Find where the given text appears and provide that cell's center as (X, Y) coordinate. 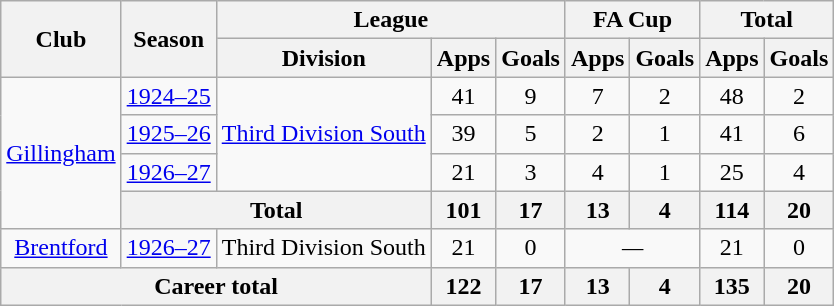
1925–26 (168, 134)
Club (61, 39)
25 (732, 172)
114 (732, 210)
Gillingham (61, 153)
League (390, 20)
101 (463, 210)
122 (463, 286)
135 (732, 286)
— (632, 248)
FA Cup (632, 20)
48 (732, 96)
9 (531, 96)
Brentford (61, 248)
7 (597, 96)
6 (799, 134)
39 (463, 134)
1924–25 (168, 96)
3 (531, 172)
5 (531, 134)
Career total (216, 286)
Season (168, 39)
Division (324, 58)
